Scan for the cell matching the given text and deliver its [x, y] coordinate at center. 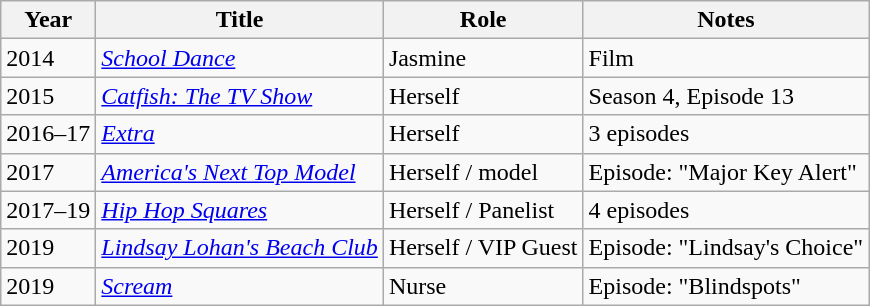
Year [48, 20]
Role [483, 20]
Title [240, 20]
2016–17 [48, 134]
Film [726, 58]
Jasmine [483, 58]
Herself / Panelist [483, 210]
2015 [48, 96]
School Dance [240, 58]
Season 4, Episode 13 [726, 96]
3 episodes [726, 134]
2017–19 [48, 210]
America's Next Top Model [240, 172]
2017 [48, 172]
Episode: "Blindspots" [726, 286]
Nurse [483, 286]
Scream [240, 286]
2014 [48, 58]
Episode: "Major Key Alert" [726, 172]
Lindsay Lohan's Beach Club [240, 248]
Catfish: The TV Show [240, 96]
Episode: "Lindsay's Choice" [726, 248]
4 episodes [726, 210]
Notes [726, 20]
Herself / VIP Guest [483, 248]
Herself / model [483, 172]
Extra [240, 134]
Hip Hop Squares [240, 210]
